Identify which cell holds the provided text, then report its (X, Y) central coordinate. 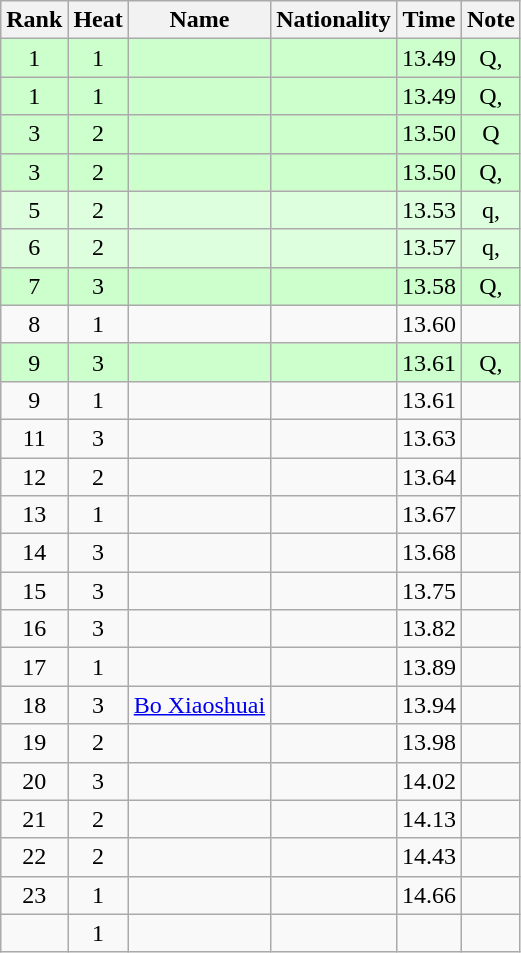
Name (199, 20)
Rank (34, 20)
13.63 (428, 438)
13.64 (428, 477)
8 (34, 324)
14.02 (428, 781)
13.82 (428, 629)
13.89 (428, 667)
19 (34, 743)
13.98 (428, 743)
13.68 (428, 553)
6 (34, 248)
13.75 (428, 591)
Time (428, 20)
13.53 (428, 210)
Q (490, 134)
7 (34, 286)
22 (34, 857)
21 (34, 819)
13.57 (428, 248)
20 (34, 781)
Heat (98, 20)
15 (34, 591)
14.66 (428, 895)
Nationality (334, 20)
14 (34, 553)
13.58 (428, 286)
11 (34, 438)
17 (34, 667)
13.60 (428, 324)
Note (490, 20)
18 (34, 705)
13.67 (428, 515)
13.94 (428, 705)
14.43 (428, 857)
12 (34, 477)
5 (34, 210)
14.13 (428, 819)
13 (34, 515)
23 (34, 895)
16 (34, 629)
Bo Xiaoshuai (199, 705)
